Output the (x, y) coordinate of the center of the cell containing the given text.  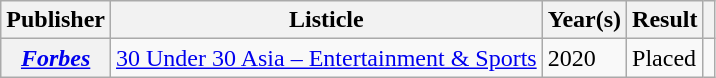
Listicle (327, 20)
Forbes (56, 58)
Publisher (56, 20)
30 Under 30 Asia – Entertainment & Sports (327, 58)
Placed (665, 58)
2020 (584, 58)
Year(s) (584, 20)
Result (665, 20)
